Find where the given text appears and provide that cell's center as [x, y] coordinate. 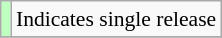
Indicates single release [116, 19]
